Scan for the cell matching the given text and deliver its (X, Y) coordinate at center. 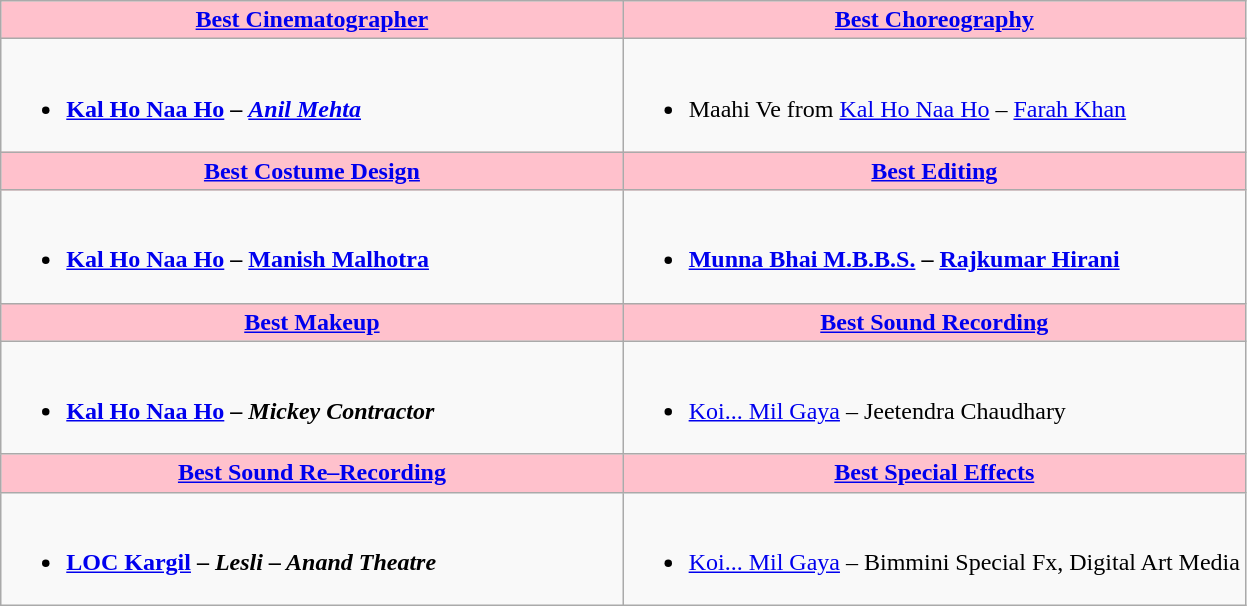
Best Sound Recording (934, 322)
Best Special Effects (934, 473)
Best Cinematographer (312, 20)
Koi... Mil Gaya – Bimmini Special Fx, Digital Art Media (934, 548)
Koi... Mil Gaya – Jeetendra Chaudhary (934, 398)
Best Sound Re–Recording (312, 473)
Kal Ho Naa Ho – Mickey Contractor (312, 398)
Best Costume Design (312, 171)
LOC Kargil – Lesli – Anand Theatre (312, 548)
Kal Ho Naa Ho – Anil Mehta (312, 96)
Maahi Ve from Kal Ho Naa Ho – Farah Khan (934, 96)
Best Editing (934, 171)
Munna Bhai M.B.B.S. – Rajkumar Hirani (934, 246)
Best Choreography (934, 20)
Kal Ho Naa Ho – Manish Malhotra (312, 246)
Best Makeup (312, 322)
